Scan for the cell matching the given text and deliver its [X, Y] coordinate at center. 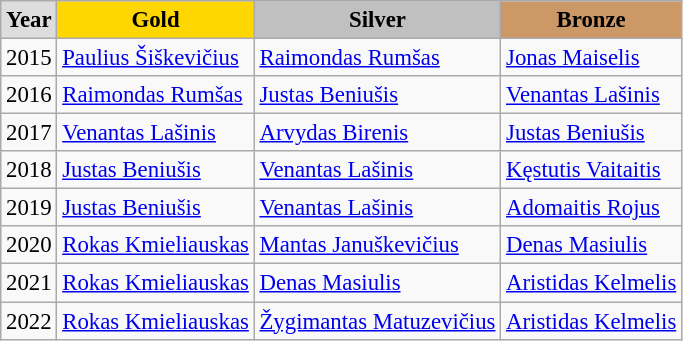
2020 [29, 245]
Silver [378, 20]
2019 [29, 208]
Kęstutis Vaitaitis [592, 170]
Jonas Maiselis [592, 58]
Gold [156, 20]
2016 [29, 95]
2017 [29, 133]
2021 [29, 283]
Žygimantas Matuzevičius [378, 321]
Adomaitis Rojus [592, 208]
Year [29, 20]
2022 [29, 321]
Bronze [592, 20]
Arvydas Birenis [378, 133]
2015 [29, 58]
Mantas Januškevičius [378, 245]
Paulius Šiškevičius [156, 58]
2018 [29, 170]
